Find where the given text appears and provide that cell's center as (x, y) coordinate. 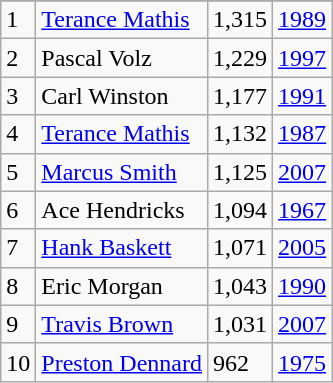
1,094 (240, 210)
2 (18, 58)
6 (18, 210)
1,125 (240, 172)
1 (18, 20)
1975 (302, 362)
1,229 (240, 58)
2005 (302, 248)
962 (240, 362)
1989 (302, 20)
Marcus Smith (122, 172)
1990 (302, 286)
Travis Brown (122, 324)
Ace Hendricks (122, 210)
1,315 (240, 20)
1967 (302, 210)
1,132 (240, 134)
1997 (302, 58)
1,043 (240, 286)
5 (18, 172)
7 (18, 248)
Preston Dennard (122, 362)
Pascal Volz (122, 58)
1,031 (240, 324)
3 (18, 96)
8 (18, 286)
4 (18, 134)
1,177 (240, 96)
1987 (302, 134)
Hank Baskett (122, 248)
10 (18, 362)
1,071 (240, 248)
Carl Winston (122, 96)
9 (18, 324)
1991 (302, 96)
Eric Morgan (122, 286)
